For the text-containing cell, return its midpoint in [x, y] coordinate format. 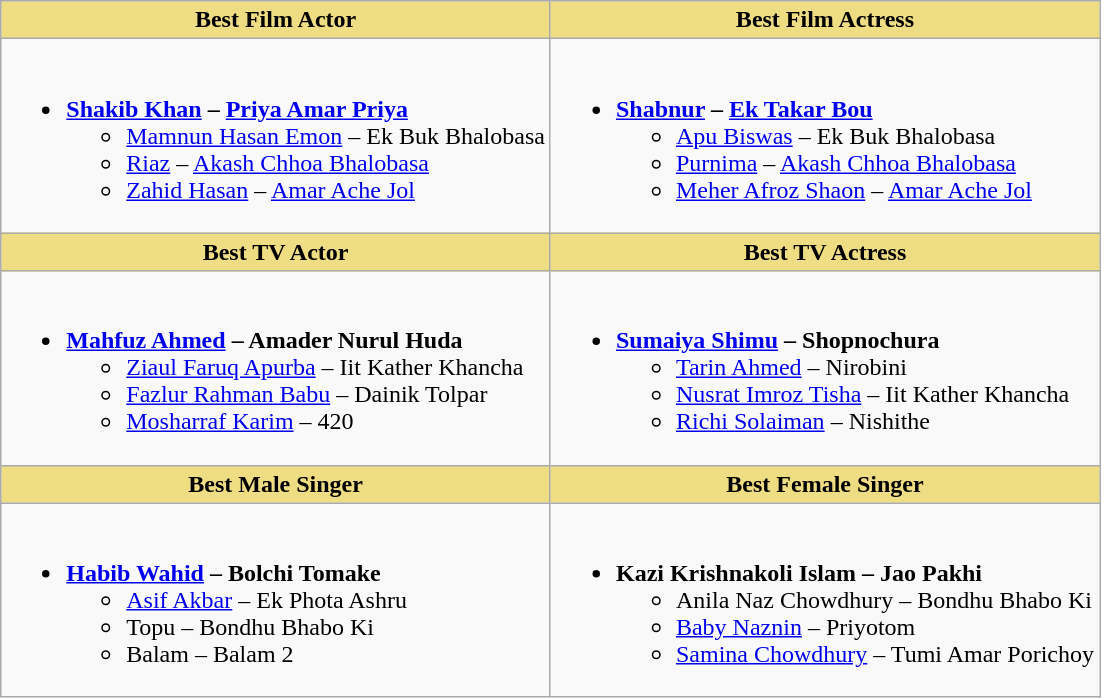
Best Film Actress [824, 20]
Best Film Actor [276, 20]
Sumaiya Shimu – ShopnochuraTarin Ahmed – NirobiniNusrat Imroz Tisha – Iit Kather KhanchaRichi Solaiman – Nishithe [824, 368]
Mahfuz Ahmed – Amader Nurul HudaZiaul Faruq Apurba – Iit Kather KhanchaFazlur Rahman Babu – Dainik TolparMosharraf Karim – 420 [276, 368]
Best TV Actor [276, 252]
Best Female Singer [824, 484]
Habib Wahid – Bolchi TomakeAsif Akbar – Ek Phota AshruTopu – Bondhu Bhabo KiBalam – Balam 2 [276, 600]
Kazi Krishnakoli Islam – Jao PakhiAnila Naz Chowdhury – Bondhu Bhabo KiBaby Naznin – PriyotomSamina Chowdhury – Tumi Amar Porichoy [824, 600]
Best TV Actress [824, 252]
Shakib Khan – Priya Amar PriyaMamnun Hasan Emon – Ek Buk BhalobasaRiaz – Akash Chhoa BhalobasaZahid Hasan – Amar Ache Jol [276, 136]
Best Male Singer [276, 484]
Shabnur – Ek Takar BouApu Biswas – Ek Buk BhalobasaPurnima – Akash Chhoa BhalobasaMeher Afroz Shaon – Amar Ache Jol [824, 136]
